Identify which cell holds the provided text, then report its [x, y] central coordinate. 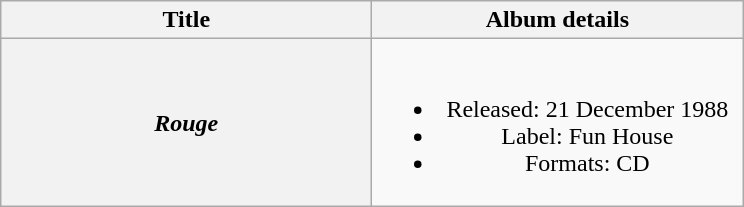
Title [186, 20]
Rouge [186, 122]
Released: 21 December 1988Label: Fun HouseFormats: CD [558, 122]
Album details [558, 20]
